Scan for the cell matching the given text and deliver its [X, Y] coordinate at center. 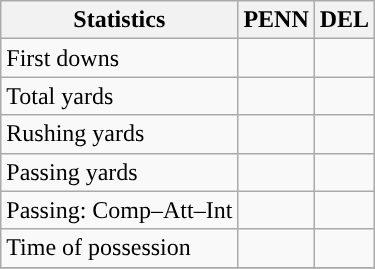
Rushing yards [120, 134]
PENN [276, 20]
Passing yards [120, 172]
Time of possession [120, 248]
Statistics [120, 20]
Total yards [120, 96]
Passing: Comp–Att–Int [120, 210]
First downs [120, 58]
DEL [344, 20]
